Return the [x, y] coordinate for the center point of the cell that contains the specified text.  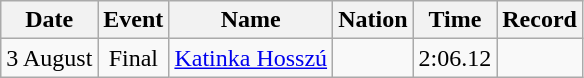
2:06.12 [455, 58]
Record [540, 20]
Name [251, 20]
Final [134, 58]
Nation [373, 20]
Event [134, 20]
Time [455, 20]
Katinka Hosszú [251, 58]
3 August [50, 58]
Date [50, 20]
